Provide the (X, Y) coordinate of the cell's center where the given text is located.  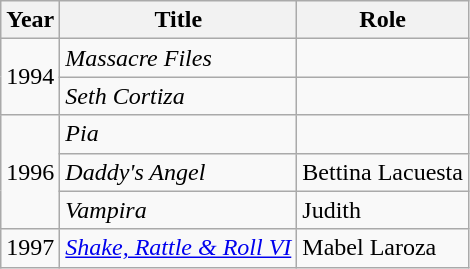
Vampira (178, 210)
Pia (178, 134)
Daddy's Angel (178, 172)
Shake, Rattle & Roll VI (178, 248)
Role (383, 20)
1997 (30, 248)
Seth Cortiza (178, 96)
Mabel Laroza (383, 248)
Judith (383, 210)
1996 (30, 172)
Massacre Files (178, 58)
Year (30, 20)
1994 (30, 77)
Bettina Lacuesta (383, 172)
Title (178, 20)
